Return [X, Y] of the center of cell containing provided text 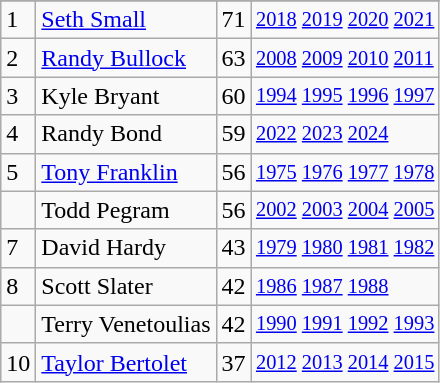
1975 1976 1977 1978 [345, 172]
60 [234, 96]
8 [18, 286]
Randy Bond [126, 134]
Tony Franklin [126, 172]
Kyle Bryant [126, 96]
37 [234, 362]
63 [234, 58]
Terry Venetoulias [126, 324]
2008 2009 2010 2011 [345, 58]
2018 2019 2020 2021 [345, 20]
Seth Small [126, 20]
Scott Slater [126, 286]
1990 1991 1992 1993 [345, 324]
7 [18, 248]
2002 2003 2004 2005 [345, 210]
David Hardy [126, 248]
1994 1995 1996 1997 [345, 96]
2 [18, 58]
2012 2013 2014 2015 [345, 362]
2022 2023 2024 [345, 134]
59 [234, 134]
3 [18, 96]
10 [18, 362]
1986 1987 1988 [345, 286]
4 [18, 134]
43 [234, 248]
Randy Bullock [126, 58]
5 [18, 172]
71 [234, 20]
1979 1980 1981 1982 [345, 248]
Todd Pegram [126, 210]
Taylor Bertolet [126, 362]
1 [18, 20]
